Pinpoint the cell where the given text exists, returning its [X, Y] midpoint coordinate. 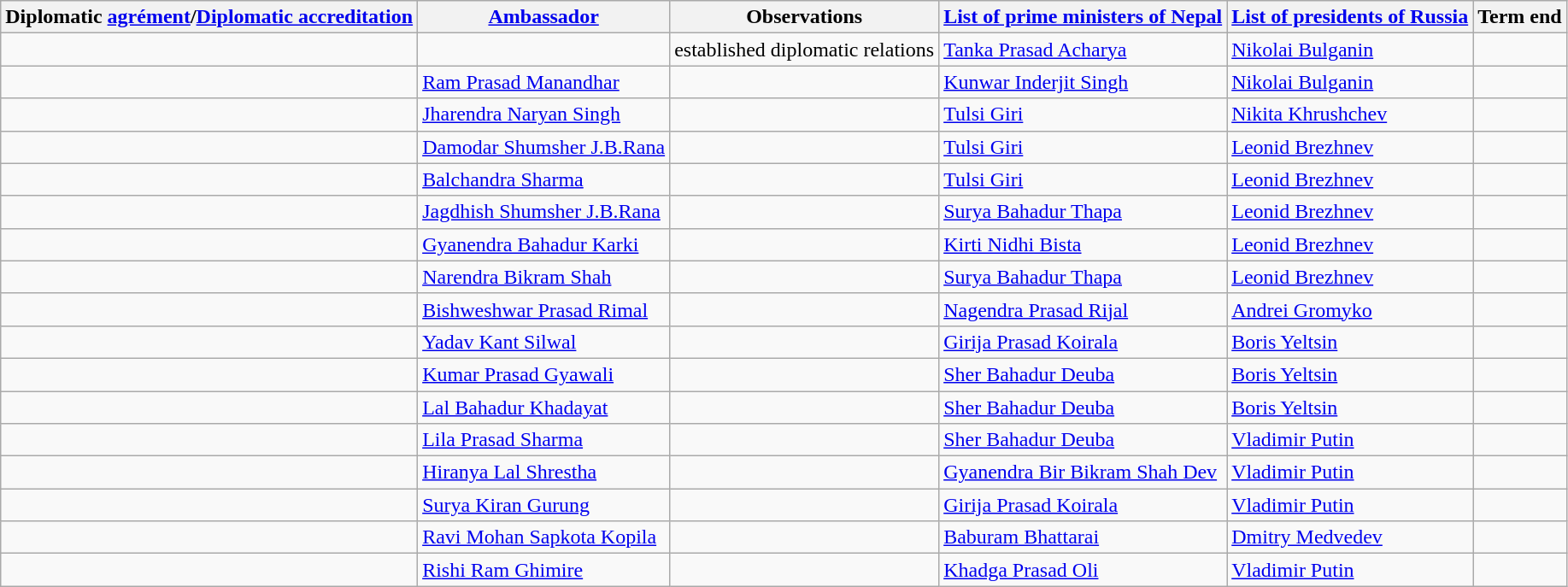
Lila Prasad Sharma [543, 440]
List of prime ministers of Nepal [1084, 17]
Hiranya Lal Shrestha [543, 473]
Kirti Nidhi Bista [1084, 244]
List of presidents of Russia [1350, 17]
Surya Kiran Gurung [543, 505]
Narendra Bikram Shah [543, 277]
Khadga Prasad Oli [1084, 570]
Ram Prasad Manandhar [543, 82]
Diplomatic agrément/Diplomatic accreditation [209, 17]
Andrei Gromyko [1350, 309]
Lal Bahadur Khadayat [543, 408]
Bishweshwar Prasad Rimal [543, 309]
Jharendra Naryan Singh [543, 114]
Ravi Mohan Sapkota Kopila [543, 537]
Rishi Ram Ghimire [543, 570]
Ambassador [543, 17]
Kumar Prasad Gyawali [543, 374]
Baburam Bhattarai [1084, 537]
Yadav Kant Silwal [543, 342]
Dmitry Medvedev [1350, 537]
Nikita Khrushchev [1350, 114]
Nagendra Prasad Rijal [1084, 309]
established diplomatic relations [805, 50]
Observations [805, 17]
Kunwar Inderjit Singh [1084, 82]
Tanka Prasad Acharya [1084, 50]
Gyanendra Bahadur Karki [543, 244]
Damodar Shumsher J.B.Rana [543, 147]
Balchandra Sharma [543, 179]
Jagdhish Shumsher J.B.Rana [543, 212]
Term end [1520, 17]
Gyanendra Bir Bikram Shah Dev [1084, 473]
